Locate the cell with the specified text and output its [X, Y] center coordinate. 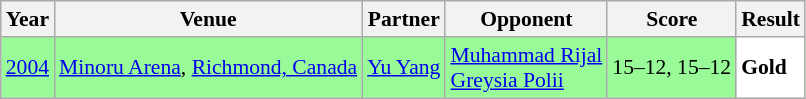
Score [672, 19]
Result [770, 19]
15–12, 15–12 [672, 68]
Partner [404, 19]
2004 [28, 68]
Opponent [526, 19]
Gold [770, 68]
Yu Yang [404, 68]
Year [28, 19]
Muhammad Rijal Greysia Polii [526, 68]
Minoru Arena, Richmond, Canada [208, 68]
Venue [208, 19]
